Locate the cell with the specified text and output its [X, Y] center coordinate. 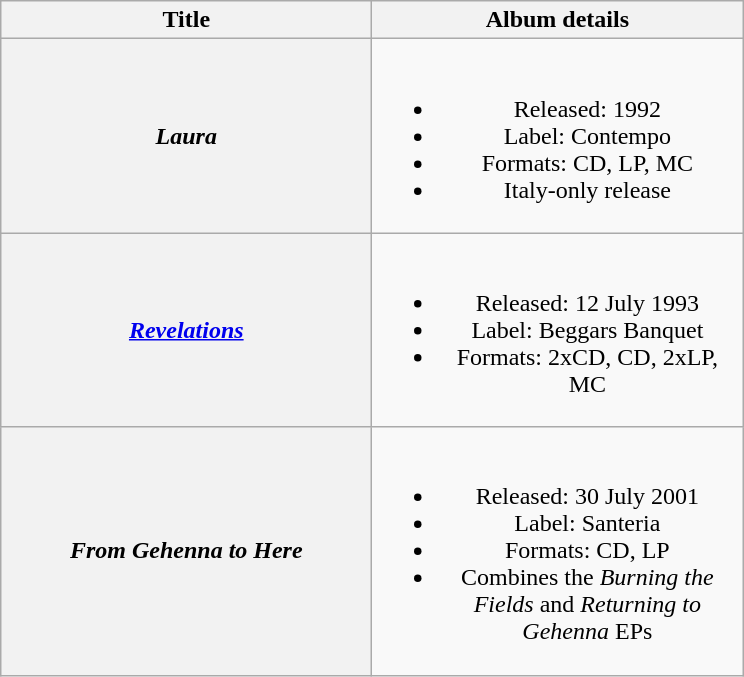
Album details [558, 20]
Released: 1992Label: ContempoFormats: CD, LP, MCItaly-only release [558, 136]
From Gehenna to Here [186, 551]
Released: 12 July 1993Label: Beggars BanquetFormats: 2xCD, CD, 2xLP, MC [558, 330]
Released: 30 July 2001Label: SanteriaFormats: CD, LPCombines the Burning the Fields and Returning to Gehenna EPs [558, 551]
Laura [186, 136]
Revelations [186, 330]
Title [186, 20]
